Return (X, Y) of the center of cell containing provided text 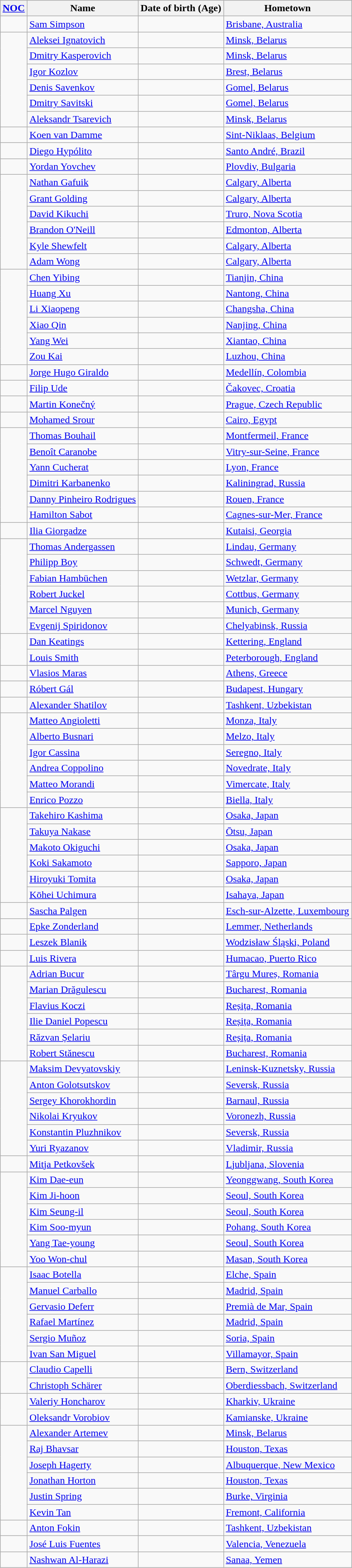
Novedrate, Italy (287, 768)
Filip Ude (82, 388)
Anton Fokin (82, 1528)
Alexander Shatilov (82, 705)
Adrian Bucur (82, 974)
Alberto Busnari (82, 737)
Răzvan Șelariu (82, 1037)
Villamayor, Spain (287, 1354)
Wetzlar, Germany (287, 578)
Kim Ji-hoon (82, 1195)
Diego Hypólito (82, 151)
Oberdiessbach, Switzerland (287, 1385)
Xiao Qin (82, 325)
Kamianske, Ukraine (287, 1417)
Lindau, Germany (287, 547)
Marian Drăgulescu (82, 990)
Voronezh, Russia (287, 1116)
Takuya Nakase (82, 831)
Sint-Niklaas, Belgium (287, 135)
Peterborough, England (287, 657)
Valeriy Honcharov (82, 1401)
Takehiro Kashima (82, 816)
Marcel Nguyen (82, 610)
Kettering, England (287, 641)
Vimercate, Italy (287, 784)
Kevin Tan (82, 1512)
Benoît Caranobe (82, 451)
Yoo Won-chul (82, 1259)
Adam Wong (82, 262)
Schwedt, Germany (287, 562)
Burke, Virginia (287, 1496)
Lyon, France (287, 467)
Montfermeil, France (287, 435)
Mohamed Srour (82, 420)
Wodzisław Śląski, Poland (287, 942)
Plovdiv, Bulgaria (287, 166)
Louis Smith (82, 657)
Sam Simpson (82, 24)
Koen van Damme (82, 135)
Jorge Hugo Giraldo (82, 372)
Alexander Artemev (82, 1433)
Santo André, Brazil (287, 151)
Sergey Khorokhordin (82, 1101)
Chen Yibing (82, 277)
Yordan Yovchev (82, 166)
Brandon O'Neill (82, 230)
Matteo Morandi (82, 784)
Lemmer, Netherlands (287, 926)
Valencia, Venezuela (287, 1544)
Brest, Belarus (287, 72)
Anton Golotsutskov (82, 1085)
Dmitry Savitski (82, 103)
Christoph Schärer (82, 1385)
Hiroyuki Tomita (82, 879)
Sanaa, Yemen (287, 1560)
Dan Keatings (82, 641)
Kutaisi, Georgia (287, 531)
Prague, Czech Republic (287, 404)
Mitja Petkovšek (82, 1164)
Munich, Germany (287, 610)
Esch-sur-Alzette, Luxembourg (287, 910)
Yuri Ryazanov (82, 1148)
Danny Pinheiro Rodrigues (82, 499)
Changsha, China (287, 309)
Ivan San Miguel (82, 1354)
Igor Cassina (82, 752)
Zou Kai (82, 356)
Nantong, China (287, 293)
Philipp Boy (82, 562)
Târgu Mureș, Romania (287, 974)
Tianjin, China (287, 277)
Sergio Muñoz (82, 1338)
Elche, Spain (287, 1275)
Fabian Hambüchen (82, 578)
Truro, Nova Scotia (287, 214)
Nikolai Kryukov (82, 1116)
José Luis Fuentes (82, 1544)
NOC (14, 8)
Flavius Koczi (82, 1006)
Ilie Daniel Popescu (82, 1021)
Kim Seung-il (82, 1212)
Epke Zonderland (82, 926)
Kaliningrad, Russia (287, 483)
Nathan Gafuik (82, 182)
Rouen, France (287, 499)
Thomas Andergassen (82, 547)
Maksim Devyatovskiy (82, 1069)
Čakovec, Croatia (287, 388)
Hamilton Sabot (82, 515)
Kim Soo-myun (82, 1227)
Dmitry Kasperovich (82, 56)
Aleksandr Tsarevich (82, 119)
Cagnes-sur-Mer, France (287, 515)
Yang Tae-young (82, 1243)
Li Xiaopeng (82, 309)
Manuel Carballo (82, 1291)
Igor Kozlov (82, 72)
Budapest, Hungary (287, 689)
Chelyabinsk, Russia (287, 626)
Medellín, Colombia (287, 372)
Humacao, Puerto Rico (287, 958)
Brisbane, Australia (287, 24)
Matteo Angioletti (82, 721)
Yann Cucherat (82, 467)
Robert Stănescu (82, 1053)
Robert Juckel (82, 594)
Bern, Switzerland (287, 1370)
Grant Golding (82, 198)
Luzhou, China (287, 356)
Leszek Blanik (82, 942)
Nanjing, China (287, 325)
Soria, Spain (287, 1338)
Róbert Gál (82, 689)
Melzo, Italy (287, 737)
Andrea Coppolino (82, 768)
Yeonggwang, South Korea (287, 1180)
Biella, Italy (287, 800)
Enrico Pozzo (82, 800)
Luis Rivera (82, 958)
Vladimir, Russia (287, 1148)
Athens, Greece (287, 673)
Raj Bhavsar (82, 1449)
Dimitri Karbanenko (82, 483)
Jonathan Horton (82, 1481)
Sascha Palgen (82, 910)
Yang Wei (82, 341)
Isahaya, Japan (287, 895)
Premià de Mar, Spain (287, 1306)
Leninsk-Kuznetsky, Russia (287, 1069)
Barnaul, Russia (287, 1101)
Albuquerque, New Mexico (287, 1464)
David Kikuchi (82, 214)
Martin Konečný (82, 404)
Hometown (287, 8)
Konstantin Pluzhnikov (82, 1132)
Date of birth (Age) (181, 8)
Ljubljana, Slovenia (287, 1164)
Pohang, South Korea (287, 1227)
Masan, South Korea (287, 1259)
Huang Xu (82, 293)
Fremont, California (287, 1512)
Kim Dae-eun (82, 1180)
Ōtsu, Japan (287, 831)
Vlasios Maras (82, 673)
Claudio Capelli (82, 1370)
Koki Sakamoto (82, 863)
Joseph Hagerty (82, 1464)
Nashwan Al-Harazi (82, 1560)
Aleksei Ignatovich (82, 40)
Justin Spring (82, 1496)
Oleksandr Vorobiov (82, 1417)
Ilia Giorgadze (82, 531)
Kyle Shewfelt (82, 246)
Cairo, Egypt (287, 420)
Vitry-sur-Seine, France (287, 451)
Thomas Bouhail (82, 435)
Kharkiv, Ukraine (287, 1401)
Seregno, Italy (287, 752)
Cottbus, Germany (287, 594)
Monza, Italy (287, 721)
Name (82, 8)
Evgenij Spiridonov (82, 626)
Makoto Okiguchi (82, 847)
Edmonton, Alberta (287, 230)
Denis Savenkov (82, 87)
Isaac Botella (82, 1275)
Sapporo, Japan (287, 863)
Kōhei Uchimura (82, 895)
Rafael Martínez (82, 1322)
Gervasio Deferr (82, 1306)
Xiantao, China (287, 341)
